Locate the cell with the specified text and output its [x, y] center coordinate. 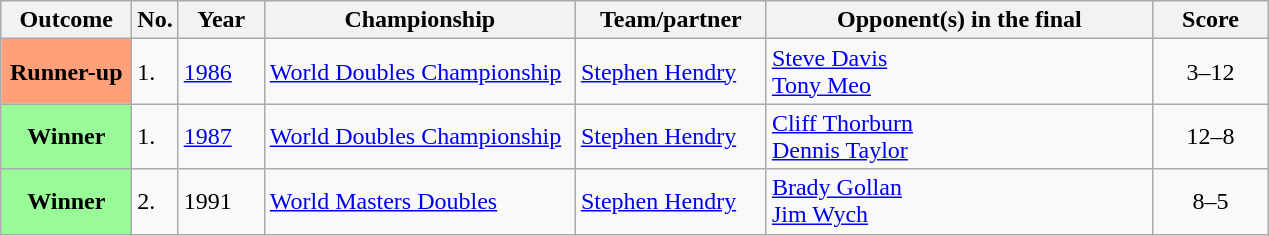
Championship [420, 20]
Year [221, 20]
Outcome [66, 20]
8–5 [1210, 202]
Cliff Thorburn Dennis Taylor [959, 136]
Runner-up [66, 72]
Steve Davis Tony Meo [959, 72]
Team/partner [670, 20]
2. [155, 202]
Score [1210, 20]
World Masters Doubles [420, 202]
1986 [221, 72]
3–12 [1210, 72]
1991 [221, 202]
12–8 [1210, 136]
1987 [221, 136]
Opponent(s) in the final [959, 20]
Brady Gollan Jim Wych [959, 202]
No. [155, 20]
